Provide the (X, Y) coordinate of the cell's center where the given text is located.  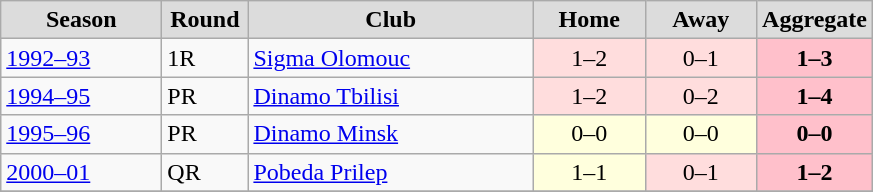
Sigma Olomouc (391, 58)
2000–01 (82, 172)
Round (205, 20)
0–2 (701, 96)
Aggregate (815, 20)
Dinamo Minsk (391, 134)
Club (391, 20)
Home (589, 20)
Dinamo Tbilisi (391, 96)
1995–96 (82, 134)
1992–93 (82, 58)
1–4 (815, 96)
QR (205, 172)
1R (205, 58)
1–1 (589, 172)
Pobeda Prilep (391, 172)
Season (82, 20)
Away (701, 20)
1994–95 (82, 96)
1–3 (815, 58)
